Extract the [x, y] coordinate from the center of the cell holding the provided text.  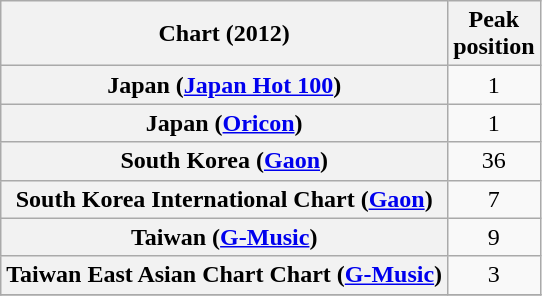
South Korea International Chart (Gaon) [224, 199]
Chart (2012) [224, 34]
Japan (Oricon) [224, 123]
7 [494, 199]
36 [494, 161]
South Korea (Gaon) [224, 161]
Taiwan East Asian Chart Chart (G-Music) [224, 275]
Japan (Japan Hot 100) [224, 85]
3 [494, 275]
Taiwan (G-Music) [224, 237]
9 [494, 237]
Peakposition [494, 34]
